Capture the cell that displays the provided text and extract its (x, y) central coordinate. 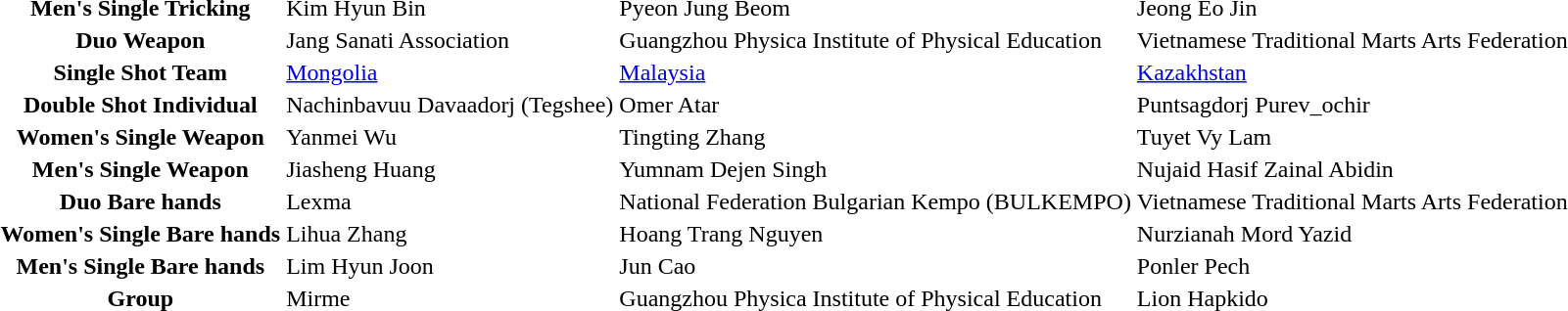
Jiasheng Huang (451, 169)
Jang Sanati Association (451, 40)
Lexma (451, 201)
Omer Atar (876, 105)
Yumnam Dejen Singh (876, 169)
National Federation Bulgarian Kempo (BULKEMPO) (876, 201)
Jun Cao (876, 266)
Lihua Zhang (451, 234)
Malaysia (876, 72)
Nachinbavuu Davaadorj (Tegshee) (451, 105)
Guangzhou Physica Institute of Physical Education (876, 40)
Mongolia (451, 72)
Tingting Zhang (876, 137)
Lim Hyun Joon (451, 266)
Hoang Trang Nguyen (876, 234)
Yanmei Wu (451, 137)
